Return (X, Y) of the center of cell containing provided text 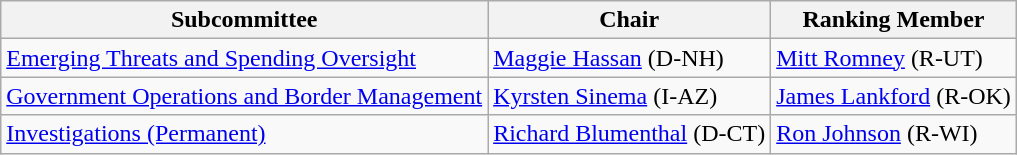
Investigations (Permanent) (244, 134)
Kyrsten Sinema (I-AZ) (630, 96)
Richard Blumenthal (D-CT) (630, 134)
Maggie Hassan (D-NH) (630, 58)
Mitt Romney (R-UT) (894, 58)
Chair (630, 20)
Subcommittee (244, 20)
Government Operations and Border Management (244, 96)
James Lankford (R-OK) (894, 96)
Emerging Threats and Spending Oversight (244, 58)
Ranking Member (894, 20)
Ron Johnson (R-WI) (894, 134)
